Provide the (X, Y) coordinate of the cell's center where the given text is located.  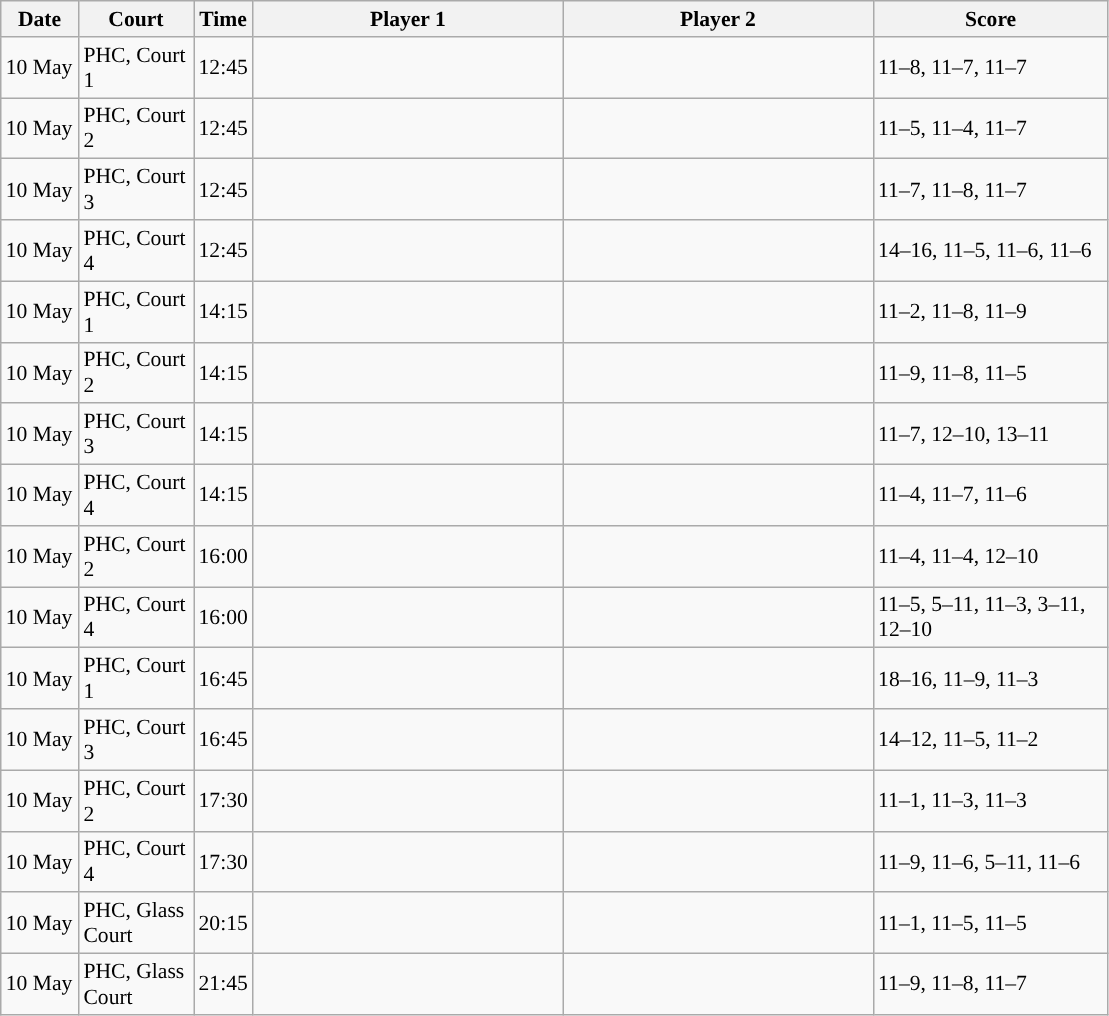
11–7, 11–8, 11–7 (990, 190)
20:15 (224, 924)
11–5, 11–4, 11–7 (990, 128)
11–9, 11–8, 11–5 (990, 372)
11–7, 12–10, 13–11 (990, 434)
Player 1 (408, 19)
18–16, 11–9, 11–3 (990, 678)
11–9, 11–8, 11–7 (990, 984)
Score (990, 19)
11–5, 5–11, 11–3, 3–11, 12–10 (990, 618)
11–4, 11–4, 12–10 (990, 556)
21:45 (224, 984)
Player 2 (718, 19)
Date (40, 19)
11–1, 11–5, 11–5 (990, 924)
Time (224, 19)
14–12, 11–5, 11–2 (990, 740)
11–9, 11–6, 5–11, 11–6 (990, 862)
14–16, 11–5, 11–6, 11–6 (990, 250)
Court (136, 19)
11–4, 11–7, 11–6 (990, 496)
11–8, 11–7, 11–7 (990, 68)
11–1, 11–3, 11–3 (990, 800)
11–2, 11–8, 11–9 (990, 312)
